Locate the cell with the specified text and output its [x, y] center coordinate. 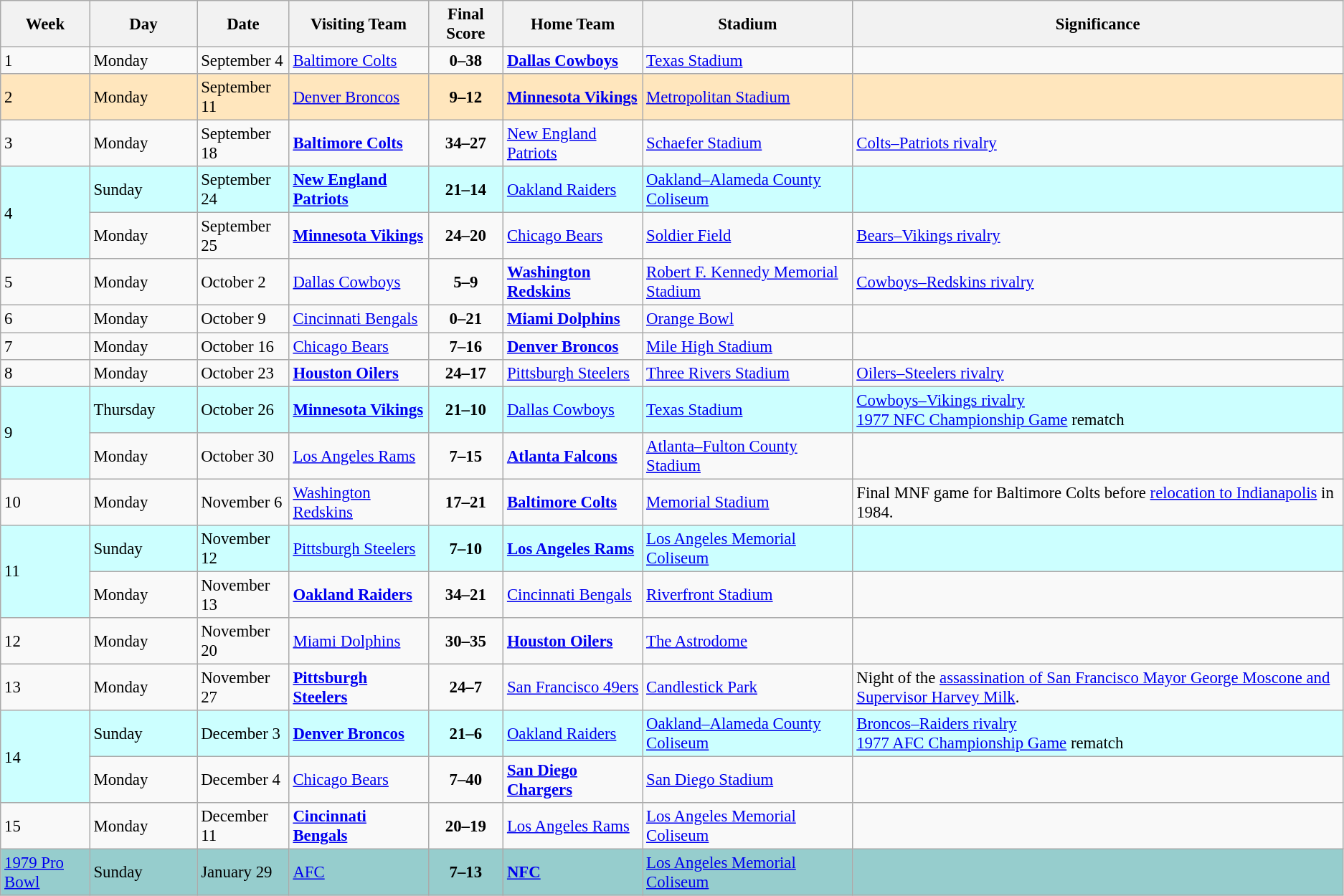
October 23 [243, 373]
September 18 [243, 143]
7–16 [466, 346]
9 [45, 433]
24–7 [466, 687]
Candlestick Park [747, 687]
December 4 [243, 780]
4 [45, 212]
17–21 [466, 502]
1979 Pro Bowl [45, 873]
7–13 [466, 873]
January 29 [243, 873]
Significance [1098, 24]
November 20 [243, 641]
Memorial Stadium [747, 502]
Schaefer Stadium [747, 143]
November 27 [243, 687]
30–35 [466, 641]
Final Score [466, 24]
September 11 [243, 97]
Robert F. Kennedy Memorial Stadium [747, 282]
October 16 [243, 346]
Final MNF game for Baltimore Colts before relocation to Indianapolis in 1984. [1098, 502]
5 [45, 282]
10 [45, 502]
0–21 [466, 319]
34–27 [466, 143]
2 [45, 97]
7–10 [466, 549]
AFC [359, 873]
9–12 [466, 97]
November 12 [243, 549]
Home Team [573, 24]
San Francisco 49ers [573, 687]
September 25 [243, 237]
Orange Bowl [747, 319]
September 4 [243, 61]
Week [45, 24]
Atlanta Falcons [573, 456]
8 [45, 373]
Oilers–Steelers rivalry [1098, 373]
20–19 [466, 826]
October 2 [243, 282]
Broncos–Raiders rivalry1977 AFC Championship Game rematch [1098, 734]
Three Rivers Stadium [747, 373]
Soldier Field [747, 237]
September 24 [243, 189]
1 [45, 61]
13 [45, 687]
Stadium [747, 24]
Riverfront Stadium [747, 595]
Cowboys–Redskins rivalry [1098, 282]
24–20 [466, 237]
21–10 [466, 410]
7–40 [466, 780]
15 [45, 826]
11 [45, 572]
November 13 [243, 595]
December 3 [243, 734]
October 26 [243, 410]
Atlanta–Fulton County Stadium [747, 456]
October 30 [243, 456]
3 [45, 143]
21–14 [466, 189]
Thursday [143, 410]
7 [45, 346]
Day [143, 24]
Bears–Vikings rivalry [1098, 237]
34–21 [466, 595]
Mile High Stadium [747, 346]
Cowboys–Vikings rivalry1977 NFC Championship Game rematch [1098, 410]
NFC [573, 873]
5–9 [466, 282]
Colts–Patriots rivalry [1098, 143]
24–17 [466, 373]
November 6 [243, 502]
14 [45, 757]
Visiting Team [359, 24]
San Diego Chargers [573, 780]
21–6 [466, 734]
Metropolitan Stadium [747, 97]
7–15 [466, 456]
December 11 [243, 826]
0–38 [466, 61]
Night of the assassination of San Francisco Mayor George Moscone and Supervisor Harvey Milk. [1098, 687]
Date [243, 24]
6 [45, 319]
The Astrodome [747, 641]
San Diego Stadium [747, 780]
12 [45, 641]
October 9 [243, 319]
